Identify which cell holds the provided text, then report its (X, Y) central coordinate. 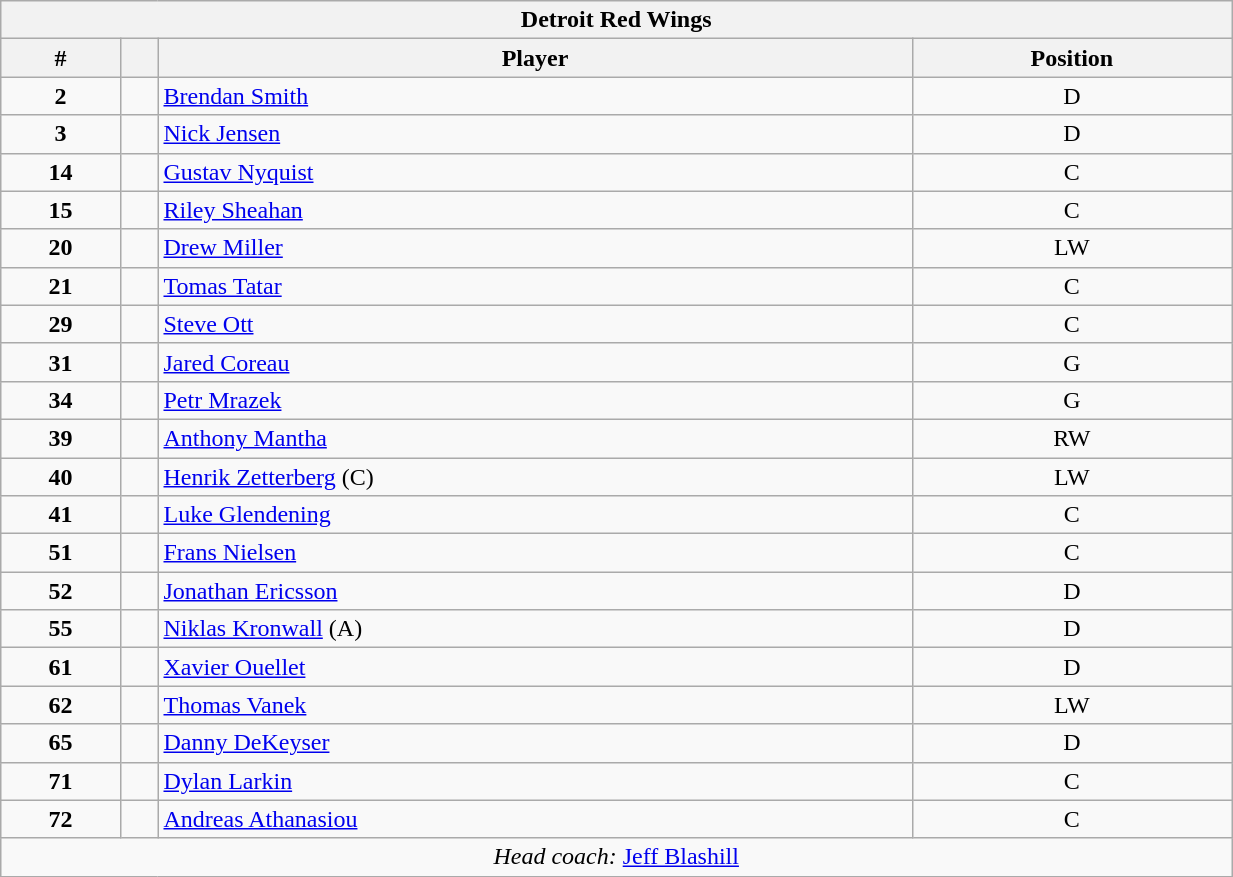
39 (61, 438)
72 (61, 819)
3 (61, 134)
# (61, 58)
Nick Jensen (535, 134)
14 (61, 172)
Dylan Larkin (535, 781)
52 (61, 591)
Brendan Smith (535, 96)
2 (61, 96)
29 (61, 324)
31 (61, 362)
Danny DeKeyser (535, 743)
Player (535, 58)
Jonathan Ericsson (535, 591)
65 (61, 743)
71 (61, 781)
Jared Coreau (535, 362)
Steve Ott (535, 324)
40 (61, 477)
34 (61, 400)
62 (61, 705)
51 (61, 553)
Gustav Nyquist (535, 172)
Henrik Zetterberg (C) (535, 477)
Andreas Athanasiou (535, 819)
41 (61, 515)
Position (1072, 58)
21 (61, 286)
Frans Nielsen (535, 553)
Niklas Kronwall (A) (535, 629)
20 (61, 248)
Petr Mrazek (535, 400)
55 (61, 629)
Detroit Red Wings (616, 20)
15 (61, 210)
Thomas Vanek (535, 705)
Xavier Ouellet (535, 667)
Riley Sheahan (535, 210)
Drew Miller (535, 248)
Luke Glendening (535, 515)
Tomas Tatar (535, 286)
61 (61, 667)
Head coach: Jeff Blashill (616, 857)
Anthony Mantha (535, 438)
RW (1072, 438)
